Output the [X, Y] coordinate of the center of the cell containing the given text.  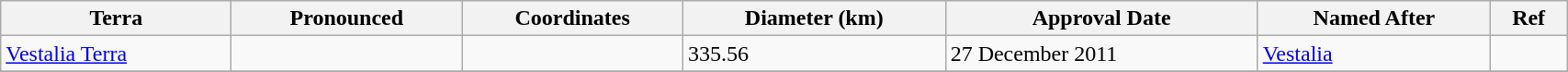
27 December 2011 [1101, 54]
Vestalia [1374, 54]
Approval Date [1101, 18]
Ref [1529, 18]
335.56 [814, 54]
Vestalia Terra [116, 54]
Terra [116, 18]
Named After [1374, 18]
Pronounced [347, 18]
Diameter (km) [814, 18]
Coordinates [573, 18]
